From the cell containing the given text, extract its center point as (x, y) coordinate. 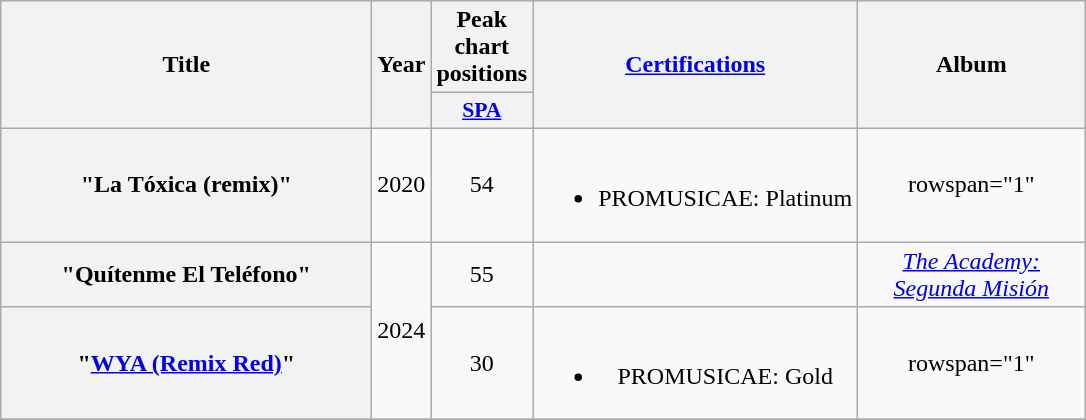
Year (402, 65)
54 (482, 184)
55 (482, 274)
SPA (482, 111)
PROMUSICAE: Platinum (696, 184)
Certifications (696, 65)
"La Tóxica (remix)" (186, 184)
"Quítenme El Teléfono" (186, 274)
Album (972, 65)
30 (482, 364)
"WYA (Remix Red)" (186, 364)
2020 (402, 184)
Peak chart positions (482, 47)
2024 (402, 331)
PROMUSICAE: Gold (696, 364)
Title (186, 65)
The Academy: Segunda Misión (972, 274)
